Search for the cell housing the specified text and yield its (x, y) center coordinate. 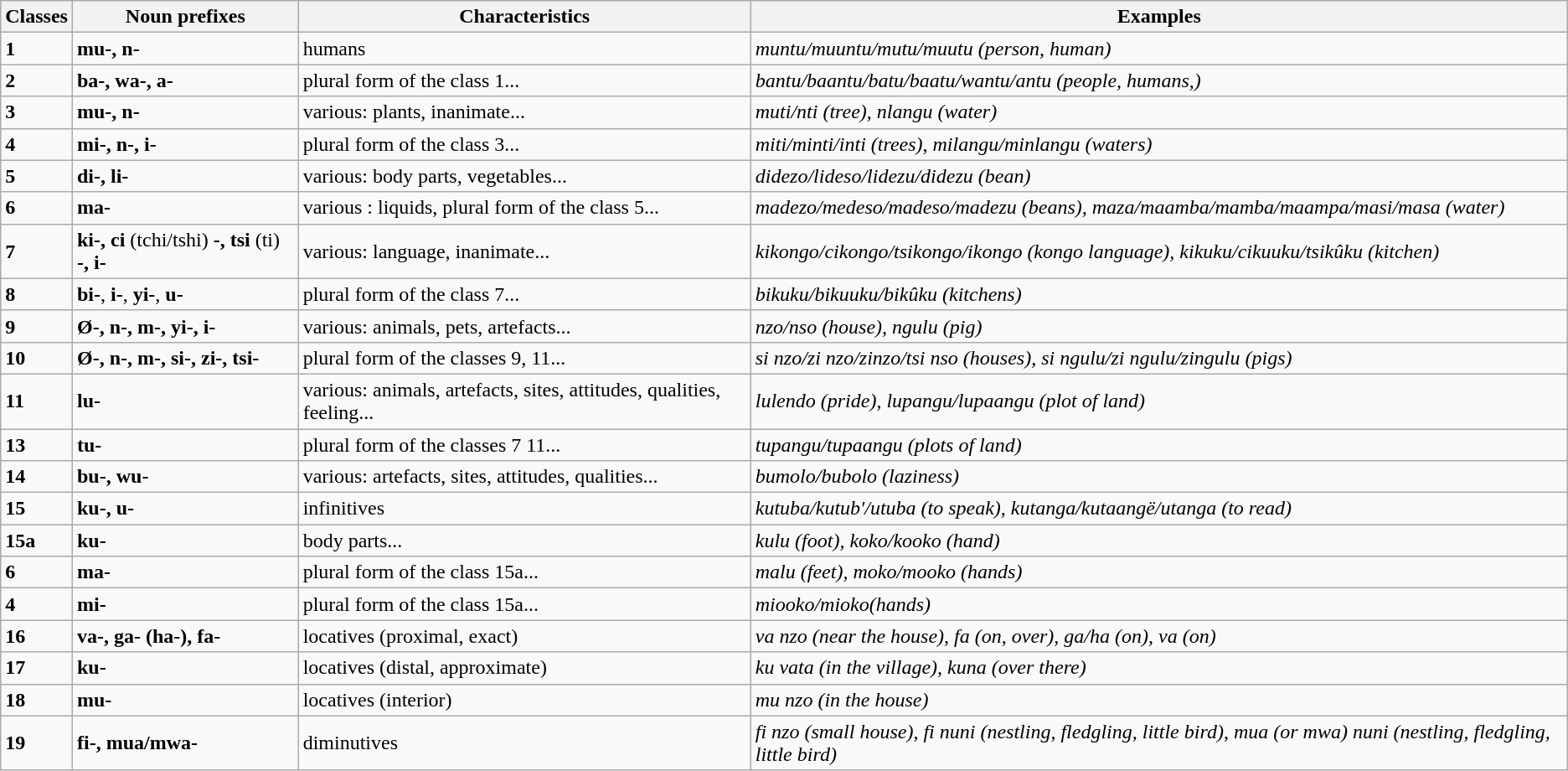
didezo/lideso/lidezu/didezu (bean) (1159, 176)
11 (37, 401)
ku-, u- (185, 509)
1 (37, 49)
Ø-, n-, m-, yi-, i- (185, 326)
ba-, wa-, a- (185, 80)
diminutives (524, 743)
Ø-, n-, m-, si-, zi-, tsi- (185, 358)
Noun prefixes (185, 17)
plural form of the class 7... (524, 294)
2 (37, 80)
madezo/medeso/madeso/madezu (beans), maza/maamba/mamba/maampa/masi/masa (water) (1159, 208)
body parts... (524, 541)
plural form of the class 3... (524, 144)
plural form of the classes 9, 11... (524, 358)
various : liquids, plural form of the class 5... (524, 208)
various: artefacts, sites, attitudes, qualities... (524, 477)
locatives (proximal, exact) (524, 636)
15a (37, 541)
10 (37, 358)
si nzo/zi nzo/zinzo/tsi nso (houses), si ngulu/zi ngulu/zingulu (pigs) (1159, 358)
Characteristics (524, 17)
various: plants, inanimate... (524, 112)
13 (37, 445)
humans (524, 49)
miooko/mioko(hands) (1159, 604)
fi-, mua/mwa- (185, 743)
15 (37, 509)
miti/minti/inti (trees), milangu/minlangu (waters) (1159, 144)
kutuba/kutub'/utuba (to speak), kutanga/kutaangë/utanga (to read) (1159, 509)
19 (37, 743)
locatives (interior) (524, 700)
mi-, n-, i- (185, 144)
bumolo/bubolo (laziness) (1159, 477)
di-, li- (185, 176)
kulu (foot), koko/kooko (hand) (1159, 541)
7 (37, 251)
tupangu/tupaangu (plots of land) (1159, 445)
5 (37, 176)
18 (37, 700)
ku vata (in the village), kuna (over there) (1159, 668)
8 (37, 294)
plural form of the class 1... (524, 80)
va nzo (near the house), fa (on, over), ga/ha (on), va (on) (1159, 636)
mu nzo (in the house) (1159, 700)
lu- (185, 401)
various: language, inanimate... (524, 251)
locatives (distal, approximate) (524, 668)
Classes (37, 17)
Examples (1159, 17)
bikuku/bikuuku/bikûku (kitchens) (1159, 294)
3 (37, 112)
lulendo (pride), lupangu/lupaangu (plot of land) (1159, 401)
infinitives (524, 509)
kikongo/cikongo/tsikongo/ikongo (kongo language), kikuku/cikuuku/tsikûku (kitchen) (1159, 251)
various: body parts, vegetables... (524, 176)
bi-, i-, yi-, u- (185, 294)
va-, ga- (ha-), fa- (185, 636)
bantu/baantu/batu/baatu/wantu/antu (people, humans,) (1159, 80)
malu (feet), moko/mooko (hands) (1159, 572)
nzo/nso (house), ngulu (pig) (1159, 326)
muntu/muuntu/mutu/muutu (person, human) (1159, 49)
mi- (185, 604)
fi nzo (small house), fi nuni (nestling, fledgling, little bird), mua (or mwa) nuni (nestling, fledgling, little bird) (1159, 743)
plural form of the classes 7 11... (524, 445)
bu-, wu- (185, 477)
tu- (185, 445)
17 (37, 668)
14 (37, 477)
ki-, ci (tchi/tshi) -, tsi (ti) -, i- (185, 251)
9 (37, 326)
mu- (185, 700)
various: animals, pets, artefacts... (524, 326)
16 (37, 636)
muti/nti (tree), nlangu (water) (1159, 112)
various: animals, artefacts, sites, attitudes, qualities, feeling... (524, 401)
